Extract the [X, Y] coordinate from the center of the cell holding the provided text.  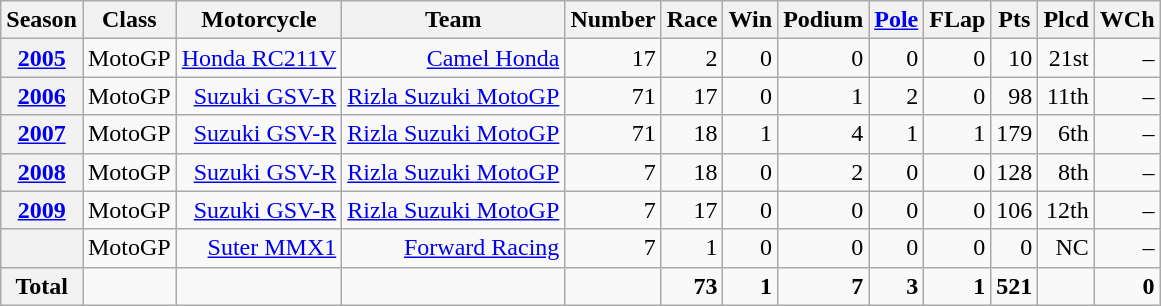
11th [1066, 96]
3 [896, 286]
Plcd [1066, 20]
Season [42, 20]
2007 [42, 134]
21st [1066, 58]
12th [1066, 210]
NC [1066, 248]
Number [613, 20]
Race [692, 20]
2009 [42, 210]
FLap [958, 20]
Win [750, 20]
521 [1014, 286]
73 [692, 286]
Camel Honda [454, 58]
2005 [42, 58]
Forward Racing [454, 248]
4 [824, 134]
Podium [824, 20]
Team [454, 20]
6th [1066, 134]
Suter MMX1 [259, 248]
WCh [1127, 20]
Honda RC211V [259, 58]
8th [1066, 172]
179 [1014, 134]
10 [1014, 58]
106 [1014, 210]
Pole [896, 20]
Pts [1014, 20]
128 [1014, 172]
Total [42, 286]
98 [1014, 96]
Motorcycle [259, 20]
2008 [42, 172]
Class [129, 20]
2006 [42, 96]
